Capture the cell that displays the provided text and extract its (x, y) central coordinate. 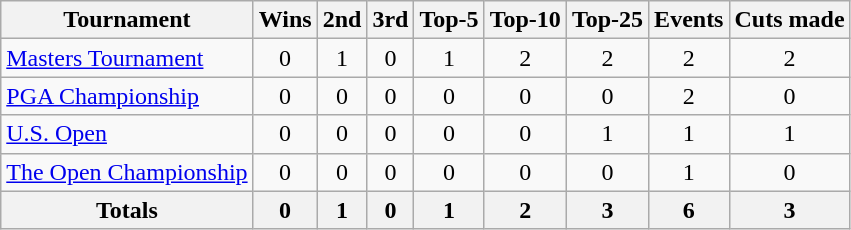
Wins (285, 20)
The Open Championship (127, 172)
Top-5 (449, 20)
Cuts made (790, 20)
Totals (127, 210)
6 (689, 210)
3rd (390, 20)
Tournament (127, 20)
2nd (342, 20)
PGA Championship (127, 96)
Masters Tournament (127, 58)
Events (689, 20)
U.S. Open (127, 134)
Top-10 (525, 20)
Top-25 (607, 20)
